Return the (X, Y) coordinate for the center point of the cell that contains the specified text.  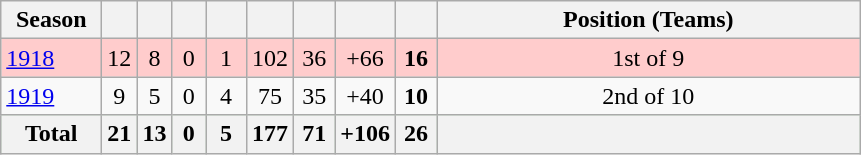
13 (154, 134)
71 (314, 134)
1919 (52, 96)
36 (314, 58)
177 (270, 134)
1st of 9 (648, 58)
2nd of 10 (648, 96)
12 (120, 58)
+40 (366, 96)
4 (226, 96)
+106 (366, 134)
21 (120, 134)
8 (154, 58)
9 (120, 96)
16 (416, 58)
+66 (366, 58)
35 (314, 96)
Total (52, 134)
102 (270, 58)
1918 (52, 58)
Season (52, 20)
10 (416, 96)
26 (416, 134)
75 (270, 96)
1 (226, 58)
Position (Teams) (648, 20)
